Provide the (x, y) coordinate of the cell's center where the given text is located.  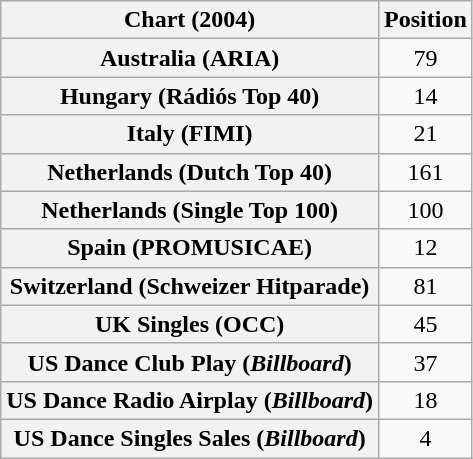
18 (426, 400)
Position (426, 20)
Italy (FIMI) (190, 134)
21 (426, 134)
45 (426, 324)
UK Singles (OCC) (190, 324)
Spain (PROMUSICAE) (190, 248)
Hungary (Rádiós Top 40) (190, 96)
161 (426, 172)
100 (426, 210)
12 (426, 248)
81 (426, 286)
4 (426, 438)
US Dance Singles Sales (Billboard) (190, 438)
Chart (2004) (190, 20)
79 (426, 58)
37 (426, 362)
Netherlands (Single Top 100) (190, 210)
US Dance Club Play (Billboard) (190, 362)
14 (426, 96)
Switzerland (Schweizer Hitparade) (190, 286)
US Dance Radio Airplay (Billboard) (190, 400)
Australia (ARIA) (190, 58)
Netherlands (Dutch Top 40) (190, 172)
